Return the (x, y) coordinate for the center point of the cell that contains the specified text.  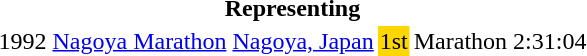
Marathon (460, 41)
1st (394, 41)
Nagoya Marathon (140, 41)
Nagoya, Japan (303, 41)
